Identify which cell holds the provided text, then report its (X, Y) central coordinate. 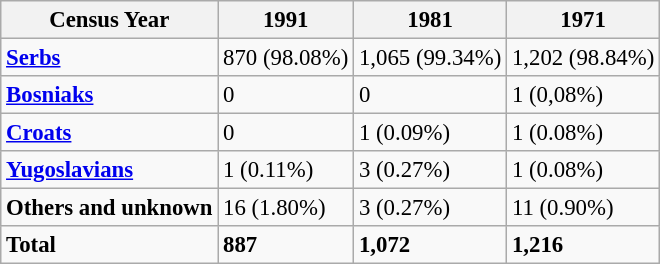
16 (1.80%) (286, 208)
Serbs (110, 58)
Total (110, 245)
870 (98.08%) (286, 58)
Others and unknown (110, 208)
1 (0.09%) (430, 133)
Census Year (110, 20)
1,065 (99.34%) (430, 58)
1 (0.11%) (286, 170)
1 (0,08%) (584, 95)
Yugoslavians (110, 170)
Bosniaks (110, 95)
1,202 (98.84%) (584, 58)
11 (0.90%) (584, 208)
1,216 (584, 245)
1,072 (430, 245)
1981 (430, 20)
887 (286, 245)
1991 (286, 20)
Croats (110, 133)
1971 (584, 20)
